Determine the (x, y) coordinate at the center of the cell enclosing the given text.  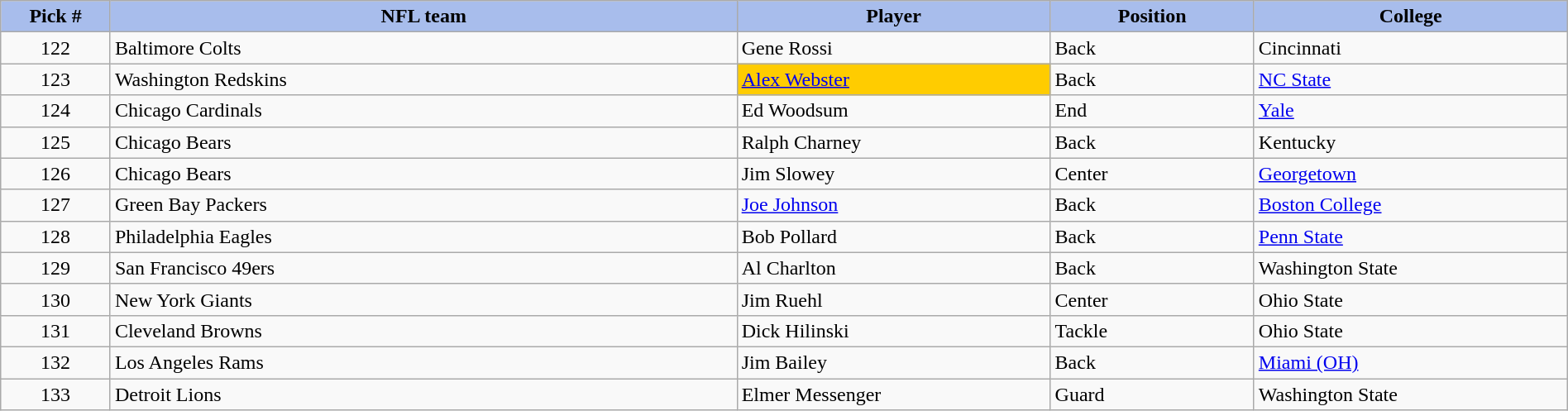
Alex Webster (893, 79)
New York Giants (423, 299)
NFL team (423, 17)
Kentucky (1411, 142)
Al Charlton (893, 268)
Guard (1152, 394)
College (1411, 17)
Cincinnati (1411, 48)
126 (56, 174)
122 (56, 48)
Detroit Lions (423, 394)
133 (56, 394)
Green Bay Packers (423, 205)
Elmer Messenger (893, 394)
Player (893, 17)
San Francisco 49ers (423, 268)
Georgetown (1411, 174)
Jim Slowey (893, 174)
Jim Bailey (893, 362)
Position (1152, 17)
Miami (OH) (1411, 362)
Joe Johnson (893, 205)
Penn State (1411, 237)
NC State (1411, 79)
Gene Rossi (893, 48)
End (1152, 111)
123 (56, 79)
Dick Hilinski (893, 331)
Yale (1411, 111)
Chicago Cardinals (423, 111)
Pick # (56, 17)
Philadelphia Eagles (423, 237)
127 (56, 205)
Jim Ruehl (893, 299)
129 (56, 268)
Boston College (1411, 205)
Cleveland Browns (423, 331)
Tackle (1152, 331)
131 (56, 331)
Los Angeles Rams (423, 362)
128 (56, 237)
Baltimore Colts (423, 48)
125 (56, 142)
130 (56, 299)
132 (56, 362)
Washington Redskins (423, 79)
Bob Pollard (893, 237)
Ralph Charney (893, 142)
Ed Woodsum (893, 111)
124 (56, 111)
